Pinpoint the cell where the given text exists, returning its (x, y) midpoint coordinate. 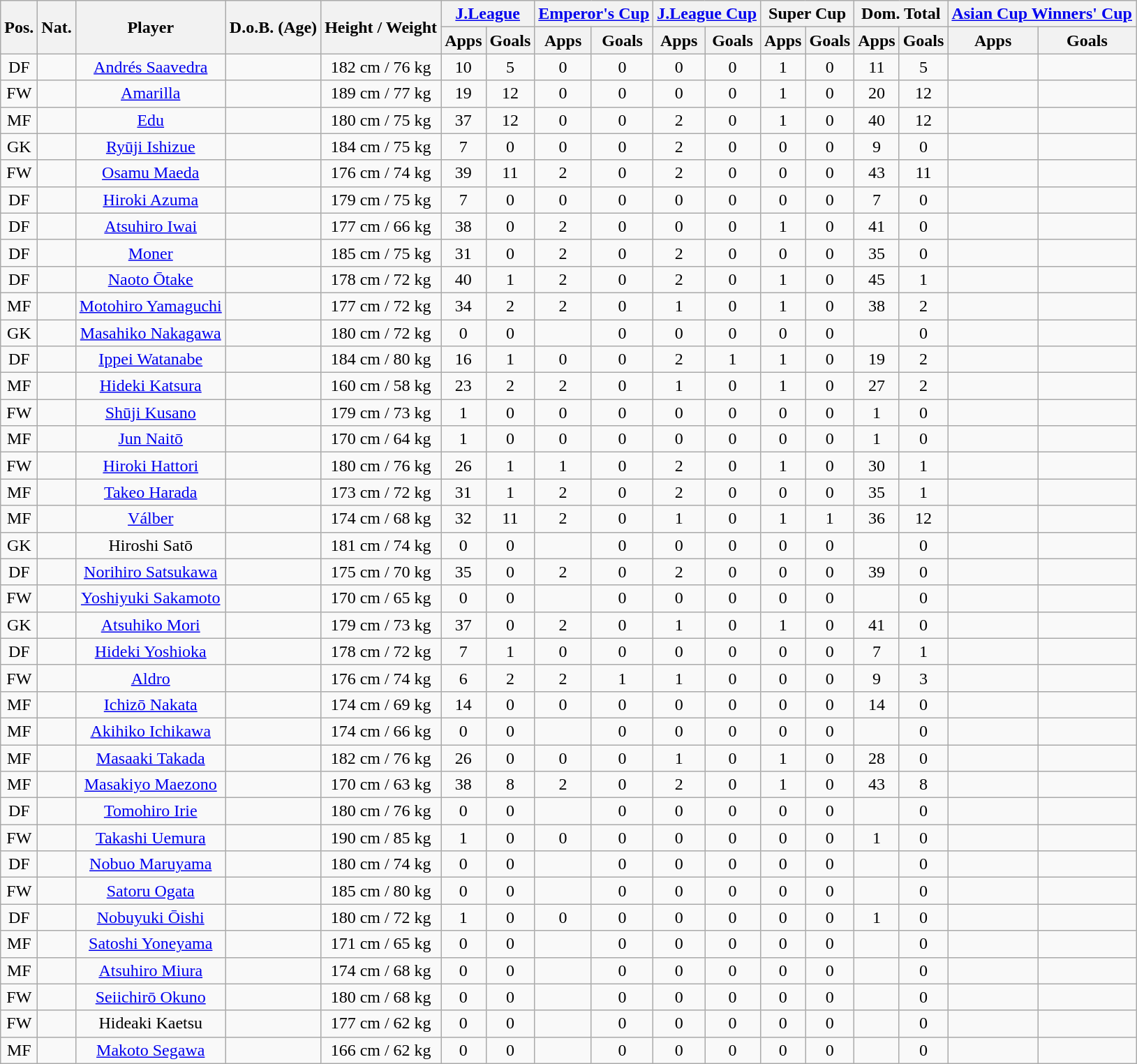
Amarilla (151, 94)
180 cm / 75 kg (381, 120)
Osamu Maeda (151, 173)
Height / Weight (381, 27)
45 (877, 279)
Tomohiro Irie (151, 811)
179 cm / 75 kg (381, 200)
D.o.B. (Age) (273, 27)
Yoshiyuki Sakamoto (151, 598)
Moner (151, 253)
Masakiyo Maezono (151, 785)
174 cm / 66 kg (381, 731)
3 (923, 678)
170 cm / 64 kg (381, 439)
Makoto Segawa (151, 1050)
Takashi Uemura (151, 838)
177 cm / 72 kg (381, 306)
20 (877, 94)
10 (463, 67)
166 cm / 62 kg (381, 1050)
34 (463, 306)
Naoto Ōtake (151, 279)
Satoru Ogata (151, 891)
Nat. (57, 27)
Asian Cup Winners' Cup (1042, 14)
Hiroshi Satō (151, 545)
174 cm / 69 kg (381, 704)
170 cm / 63 kg (381, 785)
185 cm / 80 kg (381, 891)
181 cm / 74 kg (381, 545)
30 (877, 466)
Atsuhiro Iwai (151, 226)
185 cm / 75 kg (381, 253)
184 cm / 80 kg (381, 360)
36 (877, 519)
Pos. (20, 27)
189 cm / 77 kg (381, 94)
170 cm / 65 kg (381, 598)
Atsuhiko Mori (151, 625)
Hiroki Azuma (151, 200)
J.League Cup (707, 14)
16 (463, 360)
Masaaki Takada (151, 758)
Shūji Kusano (151, 413)
Seiichirō Okuno (151, 997)
190 cm / 85 kg (381, 838)
Player (151, 27)
Edu (151, 120)
27 (877, 386)
Hideaki Kaetsu (151, 1024)
160 cm / 58 kg (381, 386)
6 (463, 678)
Nobuo Maruyama (151, 864)
32 (463, 519)
184 cm / 75 kg (381, 147)
177 cm / 66 kg (381, 226)
177 cm / 62 kg (381, 1024)
Emperor's Cup (594, 14)
Nobuyuki Ōishi (151, 917)
J.League (488, 14)
Atsuhiro Miura (151, 970)
23 (463, 386)
28 (877, 758)
Jun Naitō (151, 439)
Dom. Total (901, 14)
Takeo Harada (151, 492)
Ichizō Nakata (151, 704)
Akihiko Ichikawa (151, 731)
Motohiro Yamaguchi (151, 306)
Satoshi Yoneyama (151, 944)
Ippei Watanabe (151, 360)
Válber (151, 519)
Ryūji Ishizue (151, 147)
Super Cup (808, 14)
180 cm / 68 kg (381, 997)
Masahiko Nakagawa (151, 333)
173 cm / 72 kg (381, 492)
Aldro (151, 678)
Hideki Katsura (151, 386)
175 cm / 70 kg (381, 572)
180 cm / 74 kg (381, 864)
Hiroki Hattori (151, 466)
Norihiro Satsukawa (151, 572)
Hideki Yoshioka (151, 651)
Andrés Saavedra (151, 67)
171 cm / 65 kg (381, 944)
